Determine the (x, y) coordinate at the center of the cell enclosing the given text.  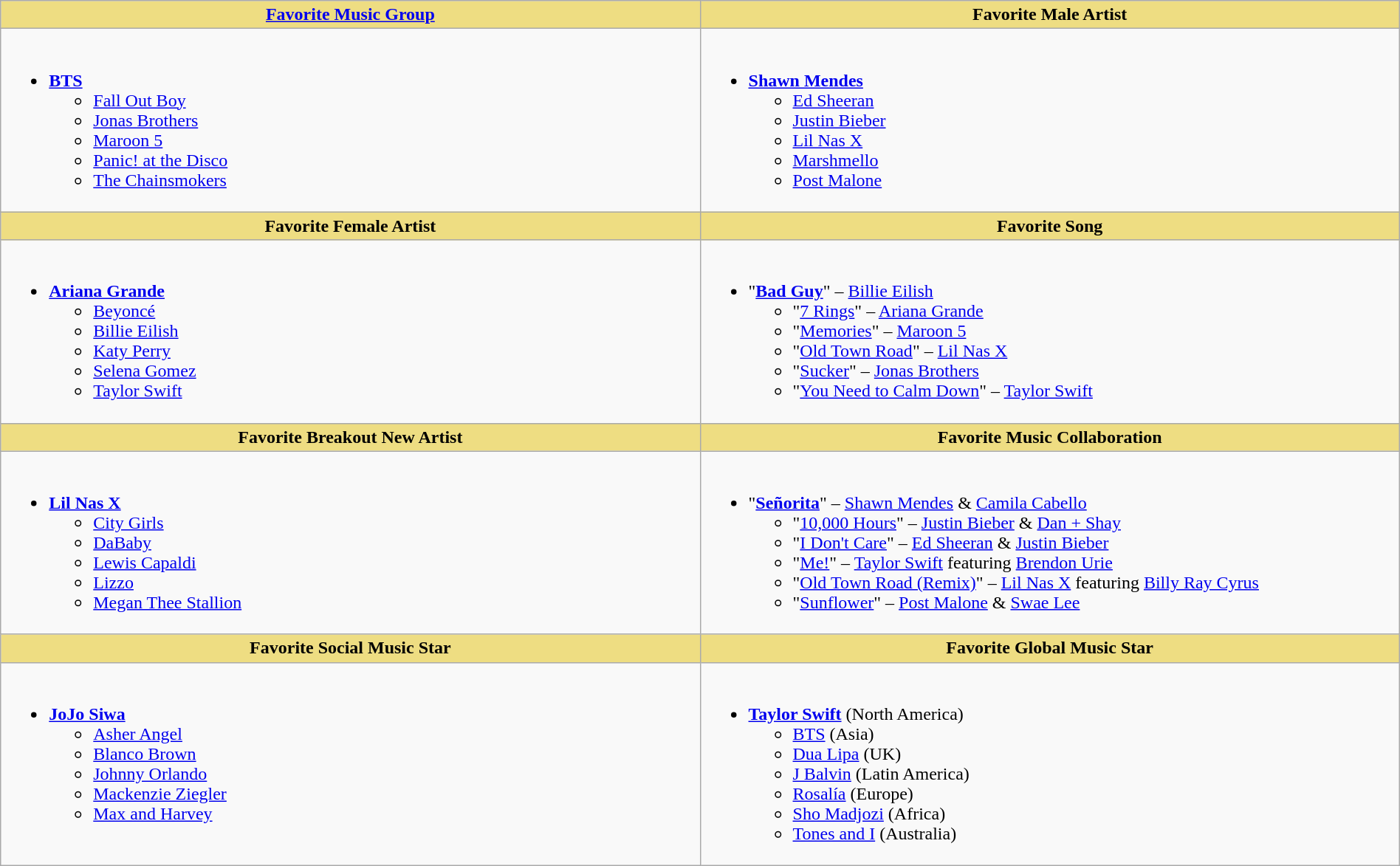
Favorite Social Music Star (350, 648)
Shawn MendesEd SheeranJustin BieberLil Nas XMarshmelloPost Malone (1050, 120)
JoJo SiwaAsher AngelBlanco BrownJohnny OrlandoMackenzie ZieglerMax and Harvey (350, 763)
Favorite Male Artist (1050, 15)
Taylor Swift (North America)BTS (Asia)Dua Lipa (UK)J Balvin (Latin America)Rosalía (Europe)Sho Madjozi (Africa)Tones and I (Australia) (1050, 763)
Favorite Female Artist (350, 226)
Ariana GrandeBeyoncéBillie EilishKaty PerrySelena GomezTaylor Swift (350, 331)
Favorite Music Group (350, 15)
Lil Nas XCity GirlsDaBabyLewis CapaldiLizzoMegan Thee Stallion (350, 543)
Favorite Global Music Star (1050, 648)
Favorite Breakout New Artist (350, 437)
BTSFall Out BoyJonas BrothersMaroon 5Panic! at the DiscoThe Chainsmokers (350, 120)
Favorite Song (1050, 226)
Favorite Music Collaboration (1050, 437)
